From the cell containing the given text, extract its center point as [x, y] coordinate. 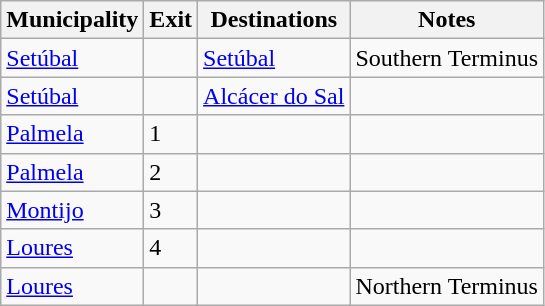
Southern Terminus [447, 58]
Notes [447, 20]
Alcácer do Sal [274, 96]
4 [171, 248]
2 [171, 172]
Northern Terminus [447, 286]
Destinations [274, 20]
Montijo [72, 210]
1 [171, 134]
Municipality [72, 20]
3 [171, 210]
Exit [171, 20]
